Determine the [X, Y] coordinate at the center of the cell enclosing the given text.  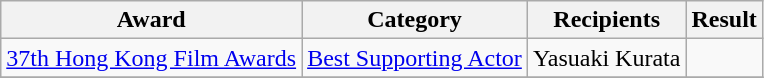
Yasuaki Kurata [606, 58]
Recipients [606, 20]
Award [152, 20]
37th Hong Kong Film Awards [152, 58]
Result [724, 20]
Best Supporting Actor [415, 58]
Category [415, 20]
